Determine the [X, Y] coordinate at the center of the cell enclosing the given text.  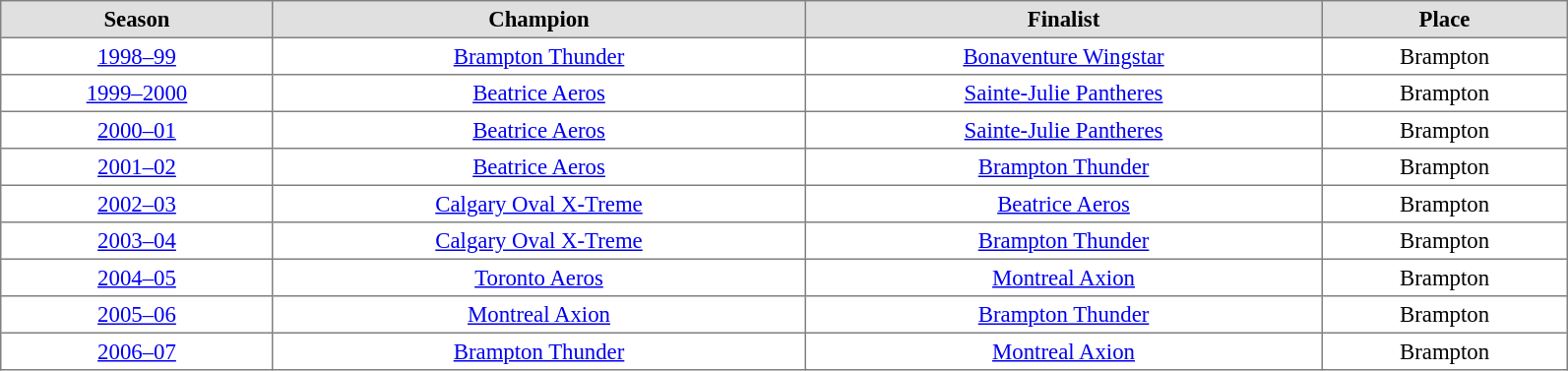
1999–2000 [137, 93]
2006–07 [137, 351]
2001–02 [137, 167]
Toronto Aeros [539, 278]
Place [1445, 20]
2004–05 [137, 278]
1998–99 [137, 56]
2003–04 [137, 241]
2002–03 [137, 204]
Season [137, 20]
Champion [539, 20]
Bonaventure Wingstar [1063, 56]
2005–06 [137, 315]
2000–01 [137, 130]
Finalist [1063, 20]
